Return the [X, Y] coordinate for the center point of the cell that contains the specified text.  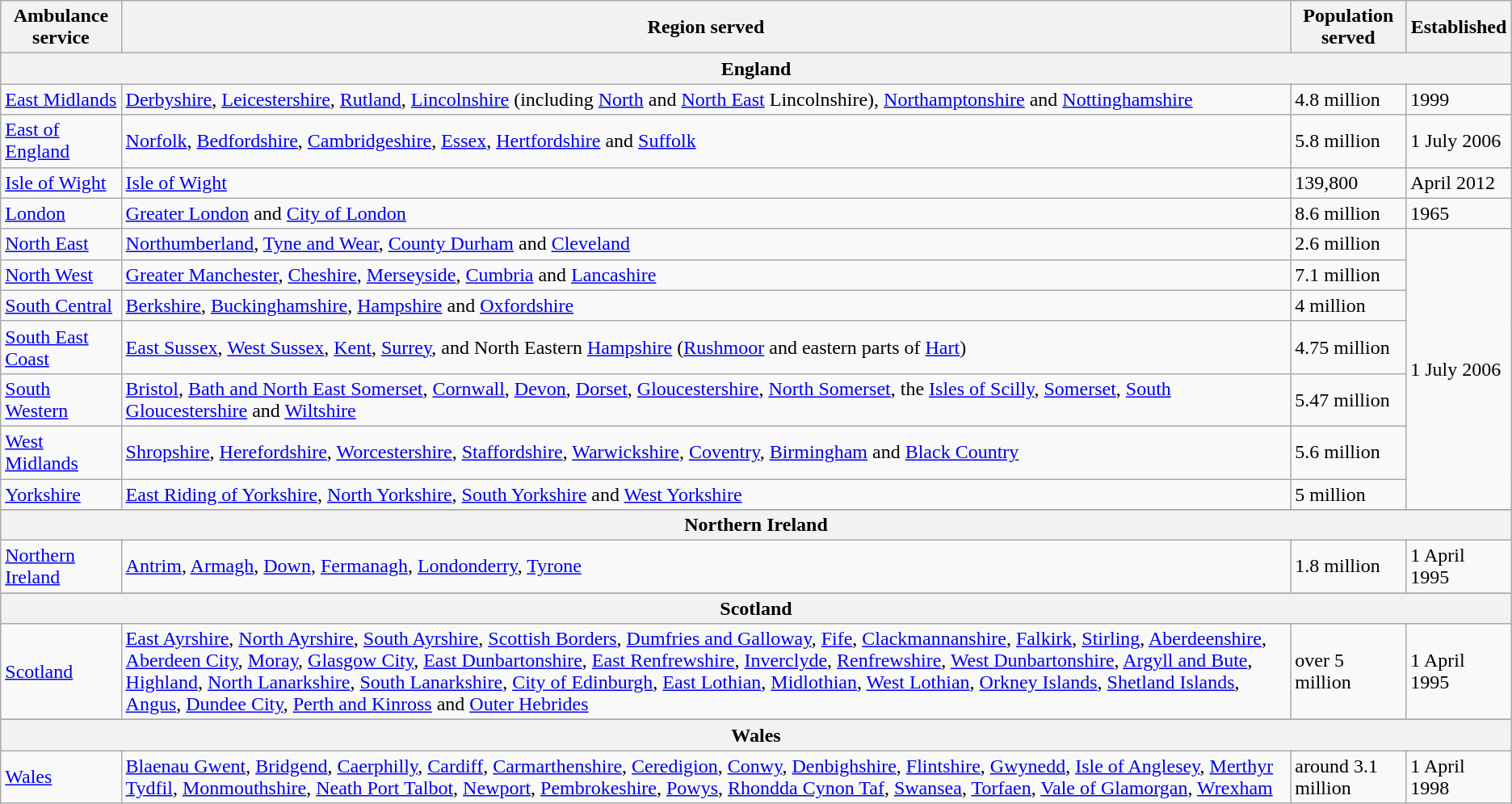
1 April 1998 [1459, 777]
England [756, 69]
Antrim, Armagh, Down, Fermanagh, Londonderry, Tyrone [706, 567]
Norfolk, Bedfordshire, Cambridgeshire, Essex, Hertfordshire and Suffolk [706, 141]
5.8 million [1349, 141]
Northumberland, Tyne and Wear, County Durham and Cleveland [706, 244]
4.75 million [1349, 347]
London [61, 213]
1965 [1459, 213]
8.6 million [1349, 213]
1999 [1459, 99]
East Midlands [61, 99]
Greater London and City of London [706, 213]
South Western [61, 399]
Berkshire, Buckinghamshire, Hampshire and Oxfordshire [706, 305]
North West [61, 275]
Shropshire, Herefordshire, Worcestershire, Staffordshire, Warwickshire, Coventry, Birmingham and Black Country [706, 453]
1.8 million [1349, 567]
East Riding of Yorkshire, North Yorkshire, South Yorkshire and West Yorkshire [706, 494]
South East Coast [61, 347]
over 5 million [1349, 672]
East Sussex, West Sussex, Kent, Surrey, and North Eastern Hampshire (Rushmoor and eastern parts of Hart) [706, 347]
2.6 million [1349, 244]
5 million [1349, 494]
North East [61, 244]
Region served [706, 27]
West Midlands [61, 453]
Greater Manchester, Cheshire, Merseyside, Cumbria and Lancashire [706, 275]
Established [1459, 27]
Derbyshire, Leicestershire, Rutland, Lincolnshire (including North and North East Lincolnshire), Northamptonshire and Nottinghamshire [706, 99]
around 3.1 million [1349, 777]
Yorkshire [61, 494]
4 million [1349, 305]
5.47 million [1349, 399]
Population served [1349, 27]
4.8 million [1349, 99]
East of England [61, 141]
5.6 million [1349, 453]
Ambulance service [61, 27]
April 2012 [1459, 183]
South Central [61, 305]
7.1 million [1349, 275]
139,800 [1349, 183]
